Output the (X, Y) coordinate of the center of the cell containing the given text.  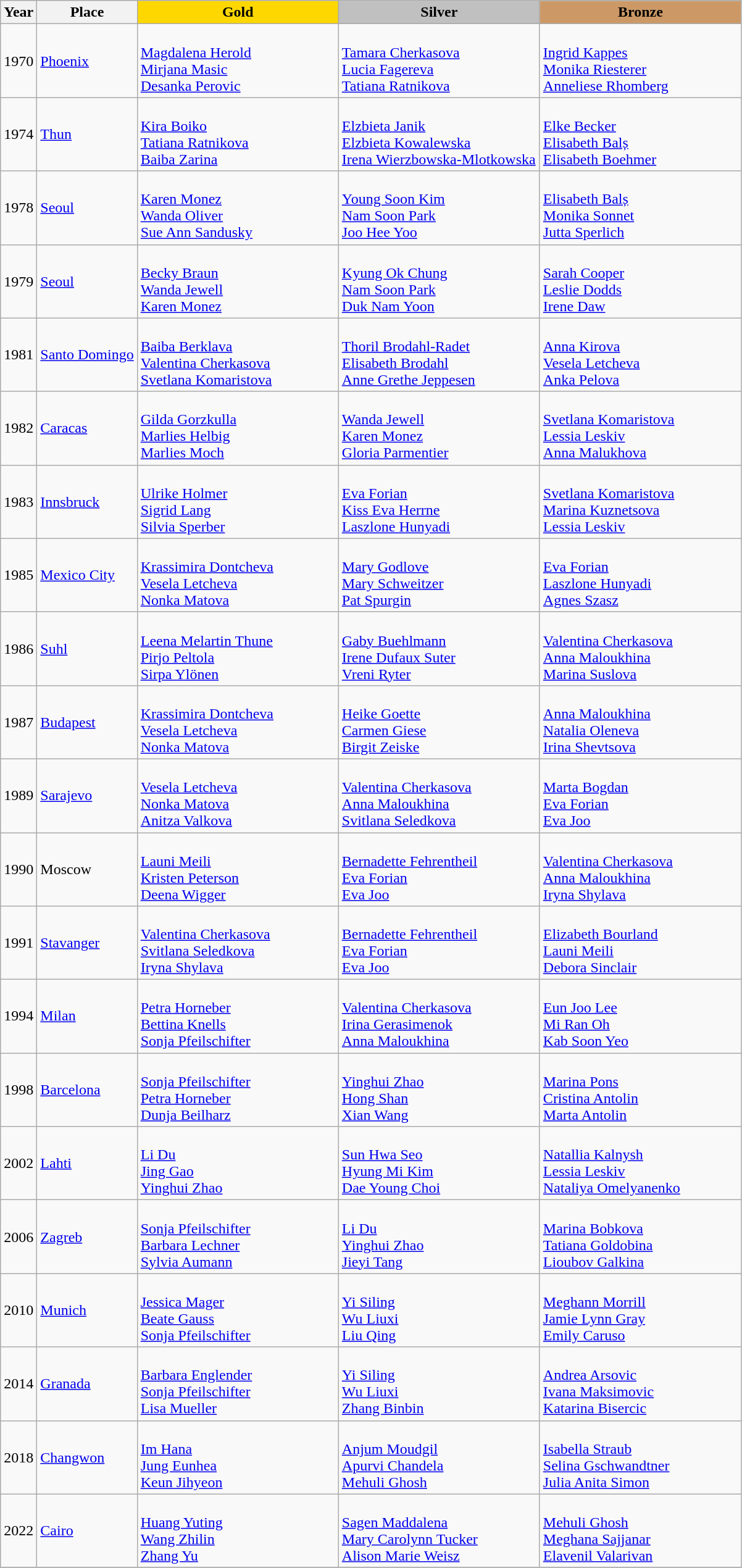
Eva ForianLaszlone HunyadiAgnes Szasz (640, 575)
Magdalena HeroldMirjana MasicDesanka Perovic (238, 60)
Mary GodloveMary SchweitzerPat Spurgin (439, 575)
1978 (19, 207)
Marina PonsCristina AntolinMarta Antolin (640, 1090)
Lahti (87, 1163)
1986 (19, 648)
2002 (19, 1163)
Gaby BuehlmannIrene Dufaux SuterVreni Ryter (439, 648)
Phoenix (87, 60)
1991 (19, 943)
Gilda GorzkullaMarlies HelbigMarlies Moch (238, 428)
Santo Domingo (87, 354)
Elizabeth BourlandLauni MeiliDebora Sinclair (640, 943)
1990 (19, 869)
Ingrid KappesMonika RiestererAnneliese Rhomberg (640, 60)
Elzbieta JanikElzbieta KowalewskaIrena Wierzbowska-Mlotkowska (439, 135)
Place (87, 12)
Barbara EnglenderSonja PfeilschifterLisa Mueller (238, 1384)
Sarajevo (87, 795)
Year (19, 12)
Valentina CherkasovaIrina GerasimenokAnna Maloukhina (439, 1016)
Innsbruck (87, 501)
Sonja PfeilschifterBarbara LechnerSylvia Aumann (238, 1237)
Sagen MaddalenaMary Carolynn TuckerAlison Marie Weisz (439, 1531)
Granada (87, 1384)
Suhl (87, 648)
Cairo (87, 1531)
Caracas (87, 428)
Zagreb (87, 1237)
Li DuJing GaoYinghui Zhao (238, 1163)
Yi SilingWu LiuxiLiu Qing (439, 1310)
1983 (19, 501)
2014 (19, 1384)
2010 (19, 1310)
Heike GoetteCarmen GieseBirgit Zeiske (439, 722)
Valentina CherkasovaAnna MaloukhinaIryna Shylava (640, 869)
1998 (19, 1090)
Baiba BerklavaValentina CherkasovaSvetlana Komaristova (238, 354)
Wanda JewellKaren MonezGloria Parmentier (439, 428)
Sonja PfeilschifterPetra HorneberDunja Beilharz (238, 1090)
Yi SilingWu LiuxiZhang Binbin (439, 1384)
Kira BoikoTatiana RatnikovaBaiba Zarina (238, 135)
Svetlana KomaristovaLessia LeskivAnna Malukhova (640, 428)
1974 (19, 135)
Sun Hwa SeoHyung Mi KimDae Young Choi (439, 1163)
Vesela LetchevaNonka MatovaAnitza Valkova (238, 795)
Elisabeth BalșMonika SonnetJutta Sperlich (640, 207)
Young Soon KimNam Soon ParkJoo Hee Yoo (439, 207)
Petra HorneberBettina KnellsSonja Pfeilschifter (238, 1016)
Marta BogdanEva ForianEva Joo (640, 795)
Leena Melartin ThunePirjo PeltolaSirpa Ylönen (238, 648)
Tamara CherkasovaLucia FagerevaTatiana Ratnikova (439, 60)
1985 (19, 575)
2006 (19, 1237)
Eva ForianKiss Eva HerrneLaszlone Hunyadi (439, 501)
2018 (19, 1457)
Munich (87, 1310)
Valentina CherkasovaAnna MaloukhinaSvitlana Seledkova (439, 795)
Im HanaJung EunheaKeun Jihyeon (238, 1457)
Ulrike HolmerSigrid LangSilvia Sperber (238, 501)
Budapest (87, 722)
Bronze (640, 12)
1994 (19, 1016)
Meghann MorrillJamie Lynn GrayEmily Caruso (640, 1310)
Valentina CherkasovaSvitlana SeledkovaIryna Shylava (238, 943)
Launi MeiliKristen PetersonDeena Wigger (238, 869)
Barcelona (87, 1090)
Silver (439, 12)
Anna KirovaVesela LetchevaAnka Pelova (640, 354)
Anjum MoudgilApurvi ChandelaMehuli Ghosh (439, 1457)
Moscow (87, 869)
Stavanger (87, 943)
Elke BeckerElisabeth BalșElisabeth Boehmer (640, 135)
Thoril Brodahl-RadetElisabeth BrodahlAnne Grethe Jeppesen (439, 354)
Karen MonezWanda OliverSue Ann Sandusky (238, 207)
Mexico City (87, 575)
Gold (238, 12)
Jessica MagerBeate GaussSonja Pfeilschifter (238, 1310)
1987 (19, 722)
1989 (19, 795)
Valentina CherkasovaAnna MaloukhinaMarina Suslova (640, 648)
Andrea ArsovicIvana MaksimovicKatarina Bisercic (640, 1384)
1970 (19, 60)
1982 (19, 428)
Kyung Ok ChungNam Soon ParkDuk Nam Yoon (439, 281)
Huang YutingWang ZhilinZhang Yu (238, 1531)
Milan (87, 1016)
Becky BraunWanda JewellKaren Monez (238, 281)
1979 (19, 281)
Natallia KalnyshLessia LeskivNataliya Omelyanenko (640, 1163)
Sarah CooperLeslie DoddsIrene Daw (640, 281)
Mehuli GhoshMeghana SajjanarElavenil Valarivan (640, 1531)
Eun Joo LeeMi Ran OhKab Soon Yeo (640, 1016)
Svetlana KomaristovaMarina KuznetsovaLessia Leskiv (640, 501)
Li DuYinghui ZhaoJieyi Tang (439, 1237)
2022 (19, 1531)
Yinghui ZhaoHong ShanXian Wang (439, 1090)
Changwon (87, 1457)
Marina BobkovaTatiana GoldobinaLioubov Galkina (640, 1237)
Thun (87, 135)
Isabella StraubSelina GschwandtnerJulia Anita Simon (640, 1457)
1981 (19, 354)
Anna MaloukhinaNatalia OlenevaIrina Shevtsova (640, 722)
